Return the (x, y) coordinate for the center point of the cell that contains the specified text.  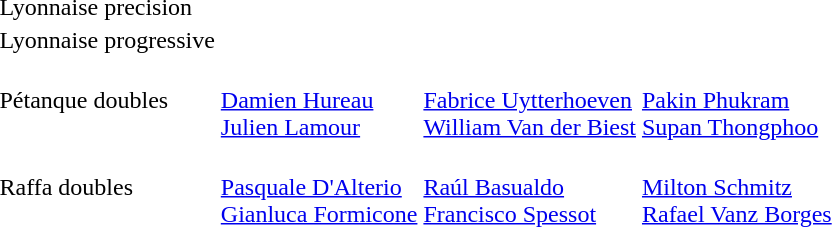
Damien HureauJulien Lamour (319, 100)
Fabrice UytterhoevenWilliam Van der Biest (530, 100)
